Determine the [x, y] coordinate at the center of the cell enclosing the given text.  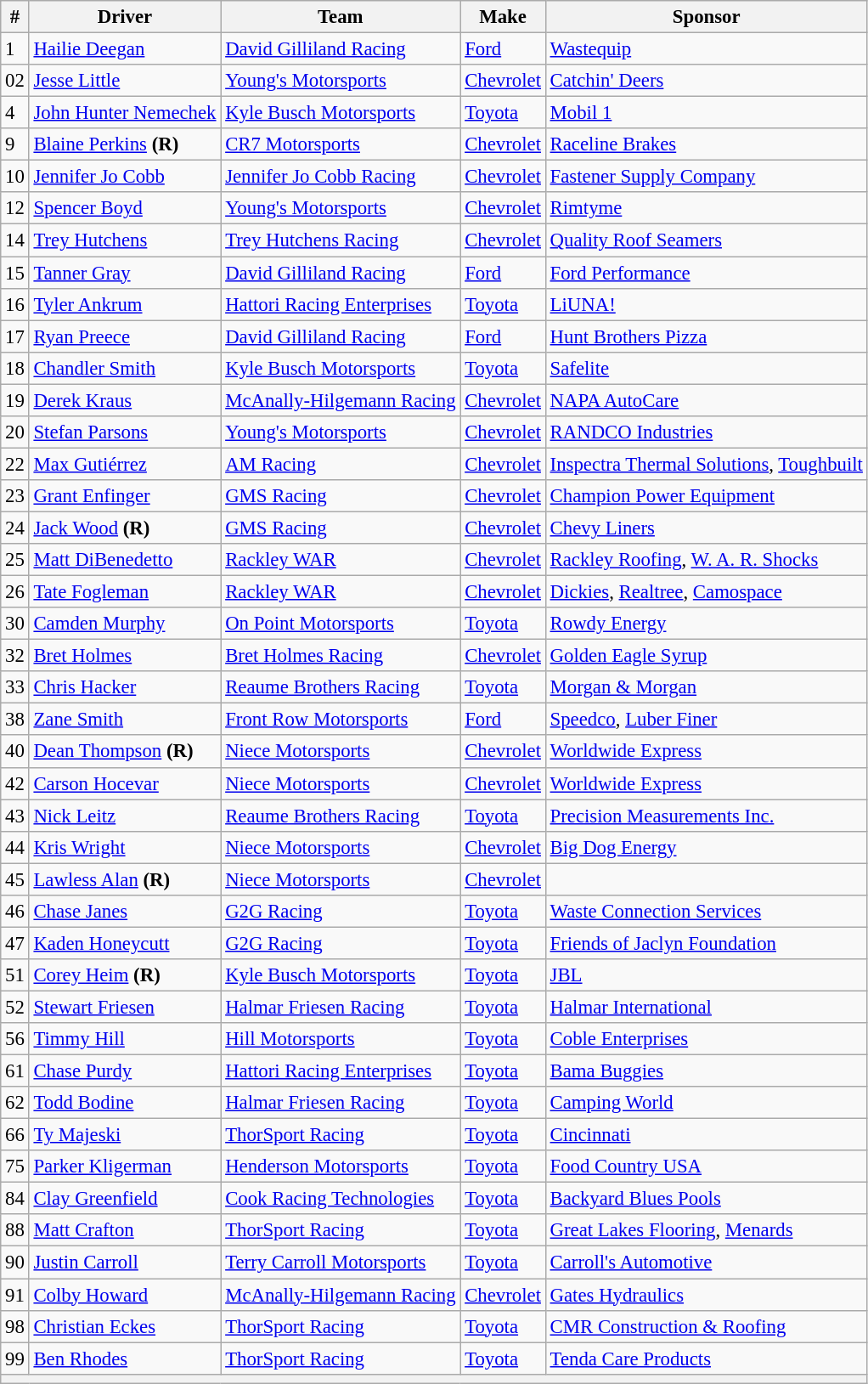
22 [15, 464]
Dean Thompson (R) [125, 752]
Tenda Care Products [707, 1359]
52 [15, 1007]
CMR Construction & Roofing [707, 1326]
12 [15, 208]
Trey Hutchens Racing [341, 240]
Chris Hacker [125, 687]
Sponsor [707, 17]
Bret Holmes [125, 656]
30 [15, 624]
Make [503, 17]
Bama Buggies [707, 1071]
Ford Performance [707, 273]
Rackley Roofing, W. A. R. Shocks [707, 560]
Trey Hutchens [125, 240]
Raceline Brakes [707, 144]
Safelite [707, 368]
Ryan Preece [125, 336]
61 [15, 1071]
Derek Kraus [125, 400]
33 [15, 687]
91 [15, 1295]
66 [15, 1135]
Driver [125, 17]
Chandler Smith [125, 368]
Jack Wood (R) [125, 528]
20 [15, 432]
16 [15, 304]
# [15, 17]
10 [15, 177]
43 [15, 816]
84 [15, 1199]
Cincinnati [707, 1135]
Justin Carroll [125, 1263]
19 [15, 400]
Waste Connection Services [707, 912]
Clay Greenfield [125, 1199]
44 [15, 847]
Camden Murphy [125, 624]
Wastequip [707, 49]
John Hunter Nemechek [125, 113]
47 [15, 943]
LiUNA! [707, 304]
Matt Crafton [125, 1231]
NAPA AutoCare [707, 400]
Inspectra Thermal Solutions, Toughbuilt [707, 464]
Timmy Hill [125, 1039]
Great Lakes Flooring, Menards [707, 1231]
99 [15, 1359]
Matt DiBenedetto [125, 560]
45 [15, 879]
Big Dog Energy [707, 847]
1 [15, 49]
14 [15, 240]
Tanner Gray [125, 273]
Speedco, Luber Finer [707, 720]
Gates Hydraulics [707, 1295]
Ben Rhodes [125, 1359]
88 [15, 1231]
Grant Enfinger [125, 496]
26 [15, 592]
Max Gutiérrez [125, 464]
Dickies, Realtree, Camospace [707, 592]
4 [15, 113]
Hill Motorsports [341, 1039]
38 [15, 720]
Team [341, 17]
Golden Eagle Syrup [707, 656]
17 [15, 336]
Kris Wright [125, 847]
Terry Carroll Motorsports [341, 1263]
Tyler Ankrum [125, 304]
9 [15, 144]
Hailie Deegan [125, 49]
Hunt Brothers Pizza [707, 336]
18 [15, 368]
Mobil 1 [707, 113]
46 [15, 912]
Chase Janes [125, 912]
40 [15, 752]
Jennifer Jo Cobb Racing [341, 177]
56 [15, 1039]
42 [15, 783]
Lawless Alan (R) [125, 879]
Jennifer Jo Cobb [125, 177]
Jesse Little [125, 81]
Carroll's Automotive [707, 1263]
Food Country USA [707, 1167]
Colby Howard [125, 1295]
Quality Roof Seamers [707, 240]
Champion Power Equipment [707, 496]
Kaden Honeycutt [125, 943]
Friends of Jaclyn Foundation [707, 943]
24 [15, 528]
23 [15, 496]
98 [15, 1326]
Tate Fogleman [125, 592]
Blaine Perkins (R) [125, 144]
Halmar International [707, 1007]
Nick Leitz [125, 816]
Stefan Parsons [125, 432]
Chase Purdy [125, 1071]
Zane Smith [125, 720]
Todd Bodine [125, 1103]
Spencer Boyd [125, 208]
JBL [707, 975]
Corey Heim (R) [125, 975]
75 [15, 1167]
25 [15, 560]
Bret Holmes Racing [341, 656]
15 [15, 273]
Chevy Liners [707, 528]
51 [15, 975]
Christian Eckes [125, 1326]
AM Racing [341, 464]
Coble Enterprises [707, 1039]
Camping World [707, 1103]
Henderson Motorsports [341, 1167]
On Point Motorsports [341, 624]
Rowdy Energy [707, 624]
Front Row Motorsports [341, 720]
02 [15, 81]
Ty Majeski [125, 1135]
Cook Racing Technologies [341, 1199]
CR7 Motorsports [341, 144]
RANDCO Industries [707, 432]
Stewart Friesen [125, 1007]
90 [15, 1263]
62 [15, 1103]
Parker Kligerman [125, 1167]
32 [15, 656]
Precision Measurements Inc. [707, 816]
Rimtyme [707, 208]
Morgan & Morgan [707, 687]
Carson Hocevar [125, 783]
Catchin' Deers [707, 81]
Fastener Supply Company [707, 177]
Backyard Blues Pools [707, 1199]
